Identify which cell holds the provided text, then report its (X, Y) central coordinate. 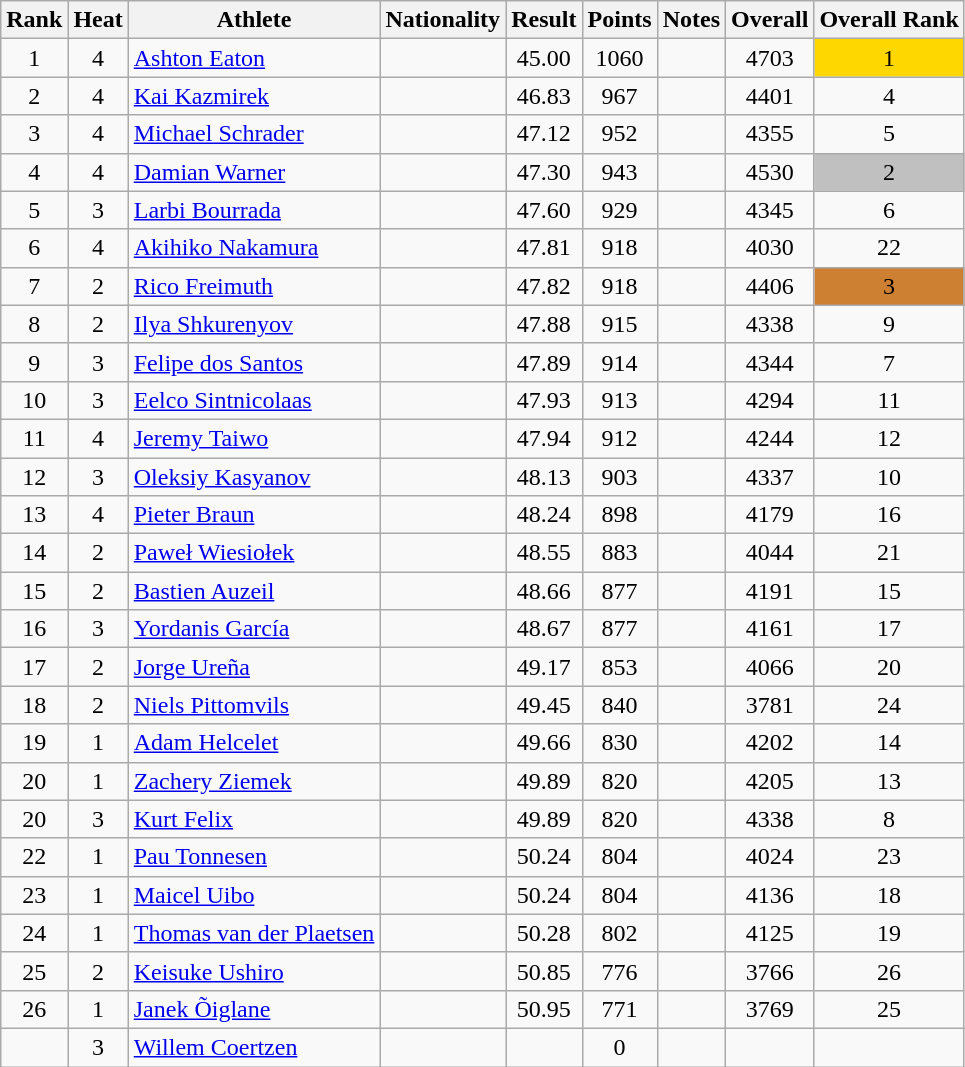
853 (620, 667)
Felipe dos Santos (254, 362)
47.93 (544, 400)
Akihiko Nakamura (254, 248)
Paweł Wiesiołek (254, 553)
Willem Coertzen (254, 1047)
914 (620, 362)
802 (620, 933)
47.12 (544, 134)
49.17 (544, 667)
Niels Pittomvils (254, 705)
4406 (770, 286)
4205 (770, 781)
4191 (770, 591)
4136 (770, 895)
47.88 (544, 324)
913 (620, 400)
4179 (770, 515)
Notes (691, 20)
Kai Kazmirek (254, 96)
Overall (770, 20)
4244 (770, 438)
1060 (620, 58)
Points (620, 20)
4344 (770, 362)
50.28 (544, 933)
Pau Tonnesen (254, 857)
Bastien Auzeil (254, 591)
Keisuke Ushiro (254, 971)
4401 (770, 96)
4703 (770, 58)
48.24 (544, 515)
912 (620, 438)
Oleksiy Kasyanov (254, 477)
3781 (770, 705)
47.60 (544, 210)
883 (620, 553)
48.66 (544, 591)
Kurt Felix (254, 819)
4044 (770, 553)
Rico Freimuth (254, 286)
Eelco Sintnicolaas (254, 400)
4125 (770, 933)
Zachery Ziemek (254, 781)
Thomas van der Plaetsen (254, 933)
47.82 (544, 286)
49.45 (544, 705)
47.30 (544, 172)
967 (620, 96)
Jeremy Taiwo (254, 438)
Yordanis García (254, 629)
Larbi Bourrada (254, 210)
4355 (770, 134)
50.85 (544, 971)
49.66 (544, 743)
771 (620, 1009)
47.89 (544, 362)
Ashton Eaton (254, 58)
Result (544, 20)
Janek Õiglane (254, 1009)
Nationality (443, 20)
21 (889, 553)
4066 (770, 667)
830 (620, 743)
Damian Warner (254, 172)
47.81 (544, 248)
0 (620, 1047)
4345 (770, 210)
3769 (770, 1009)
4030 (770, 248)
3766 (770, 971)
Adam Helcelet (254, 743)
4024 (770, 857)
50.95 (544, 1009)
48.13 (544, 477)
Rank (34, 20)
Michael Schrader (254, 134)
4530 (770, 172)
4161 (770, 629)
903 (620, 477)
952 (620, 134)
Jorge Ureña (254, 667)
Heat (98, 20)
48.55 (544, 553)
Athlete (254, 20)
Overall Rank (889, 20)
915 (620, 324)
943 (620, 172)
Maicel Uibo (254, 895)
776 (620, 971)
46.83 (544, 96)
Ilya Shkurenyov (254, 324)
4337 (770, 477)
47.94 (544, 438)
4294 (770, 400)
840 (620, 705)
4202 (770, 743)
45.00 (544, 58)
929 (620, 210)
898 (620, 515)
48.67 (544, 629)
Pieter Braun (254, 515)
